Identify which cell holds the provided text, then report its (x, y) central coordinate. 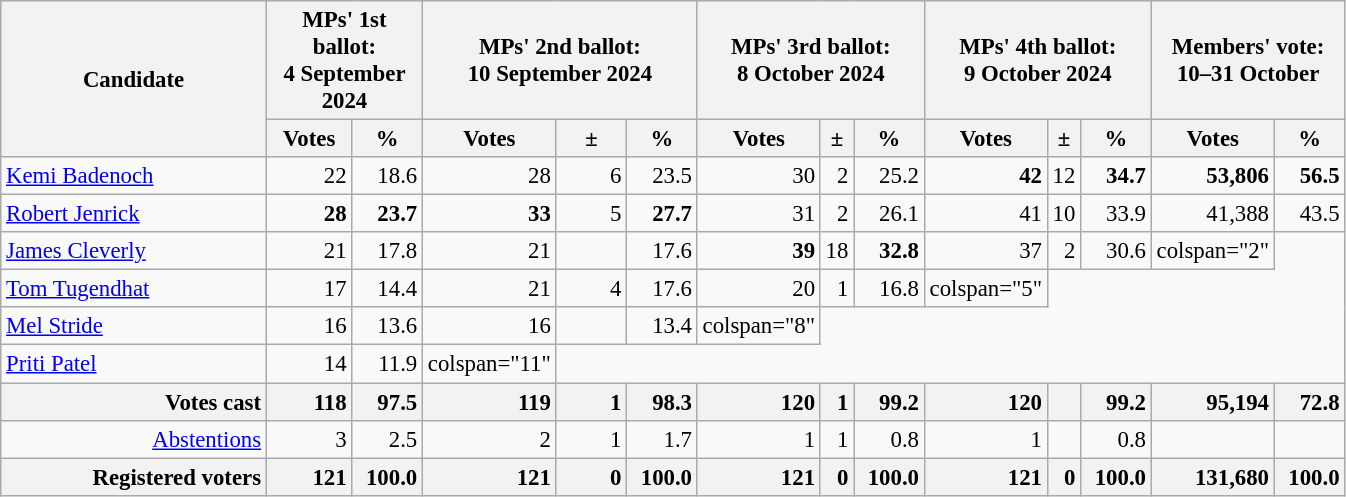
118 (309, 402)
13.6 (388, 327)
colspan="5" (986, 289)
MPs' 2nd ballot:10 September 2024 (560, 60)
98.3 (662, 402)
26.1 (890, 214)
34.7 (1116, 176)
42 (986, 176)
Registered voters (134, 477)
119 (490, 402)
James Cleverly (134, 251)
33 (490, 214)
colspan="11" (490, 364)
30 (758, 176)
22 (309, 176)
27.7 (662, 214)
39 (758, 251)
Tom Tugendhat (134, 289)
Members' vote:10–31 October (1248, 60)
Mel Stride (134, 327)
43.5 (1310, 214)
95,194 (1212, 402)
12 (1064, 176)
4 (592, 289)
10 (1064, 214)
23.7 (388, 214)
Candidate (134, 79)
131,680 (1212, 477)
41,388 (1212, 214)
2.5 (388, 439)
3 (309, 439)
41 (986, 214)
13.4 (662, 327)
14 (309, 364)
17.8 (388, 251)
16.8 (890, 289)
Votes cast (134, 402)
11.9 (388, 364)
31 (758, 214)
colspan="2" (1212, 251)
25.2 (890, 176)
Kemi Badenoch (134, 176)
20 (758, 289)
18 (836, 251)
32.8 (890, 251)
14.4 (388, 289)
Priti Patel (134, 364)
colspan="8" (758, 327)
1.7 (662, 439)
5 (592, 214)
56.5 (1310, 176)
MPs' 3rd ballot:8 October 2024 (810, 60)
72.8 (1310, 402)
18.6 (388, 176)
MPs' 4th ballot:9 October 2024 (1038, 60)
53,806 (1212, 176)
Robert Jenrick (134, 214)
MPs' 1st ballot:4 September 2024 (344, 60)
33.9 (1116, 214)
37 (986, 251)
17 (309, 289)
23.5 (662, 176)
6 (592, 176)
Abstentions (134, 439)
97.5 (388, 402)
30.6 (1116, 251)
